Locate the cell with the specified text and output its [x, y] center coordinate. 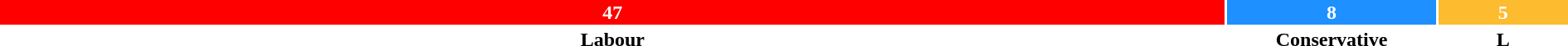
47 [612, 12]
5 [1503, 12]
8 [1332, 12]
